Capture the cell that displays the provided text and extract its [x, y] central coordinate. 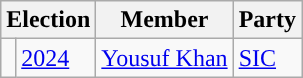
Election [48, 20]
2024 [56, 58]
SIC [267, 58]
Yousuf Khan [164, 58]
Member [164, 20]
Party [267, 20]
